Determine the [X, Y] coordinate at the center of the cell enclosing the given text.  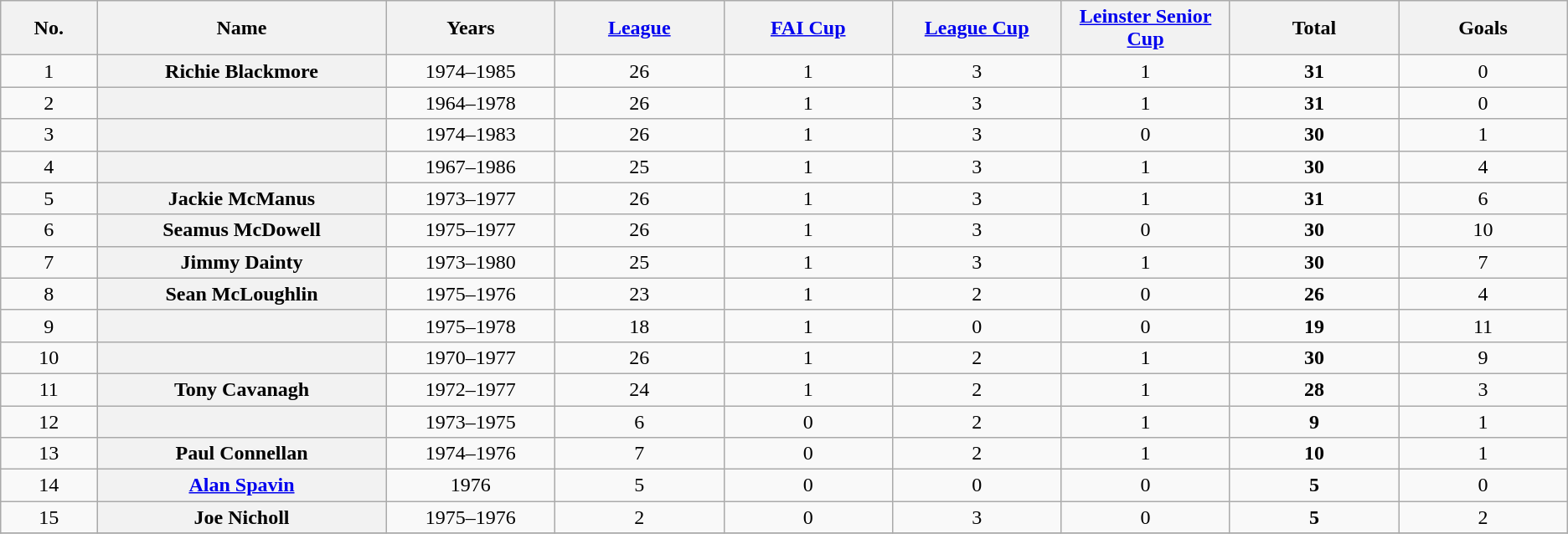
Richie Blackmore [241, 71]
Paul Connellan [241, 454]
1974–1985 [471, 71]
24 [640, 389]
1973–1980 [471, 262]
League Cup [977, 28]
1973–1975 [471, 421]
Sean McLoughlin [241, 294]
FAI Cup [807, 28]
23 [640, 294]
1973–1977 [471, 198]
1964–1978 [471, 103]
Alan Spavin [241, 485]
19 [1313, 326]
1975–1977 [471, 230]
1976 [471, 485]
14 [49, 485]
League [640, 28]
15 [49, 517]
28 [1313, 389]
Total [1313, 28]
8 [49, 294]
12 [49, 421]
1975–1978 [471, 326]
Leinster Senior Cup [1146, 28]
1967–1986 [471, 167]
Jackie McManus [241, 198]
Joe Nicholl [241, 517]
Seamus McDowell [241, 230]
Goals [1483, 28]
No. [49, 28]
1974–1983 [471, 135]
13 [49, 454]
Name [241, 28]
18 [640, 326]
Jimmy Dainty [241, 262]
Years [471, 28]
1974–1976 [471, 454]
1970–1977 [471, 357]
1972–1977 [471, 389]
Tony Cavanagh [241, 389]
